Scan for the cell matching the given text and deliver its (X, Y) coordinate at center. 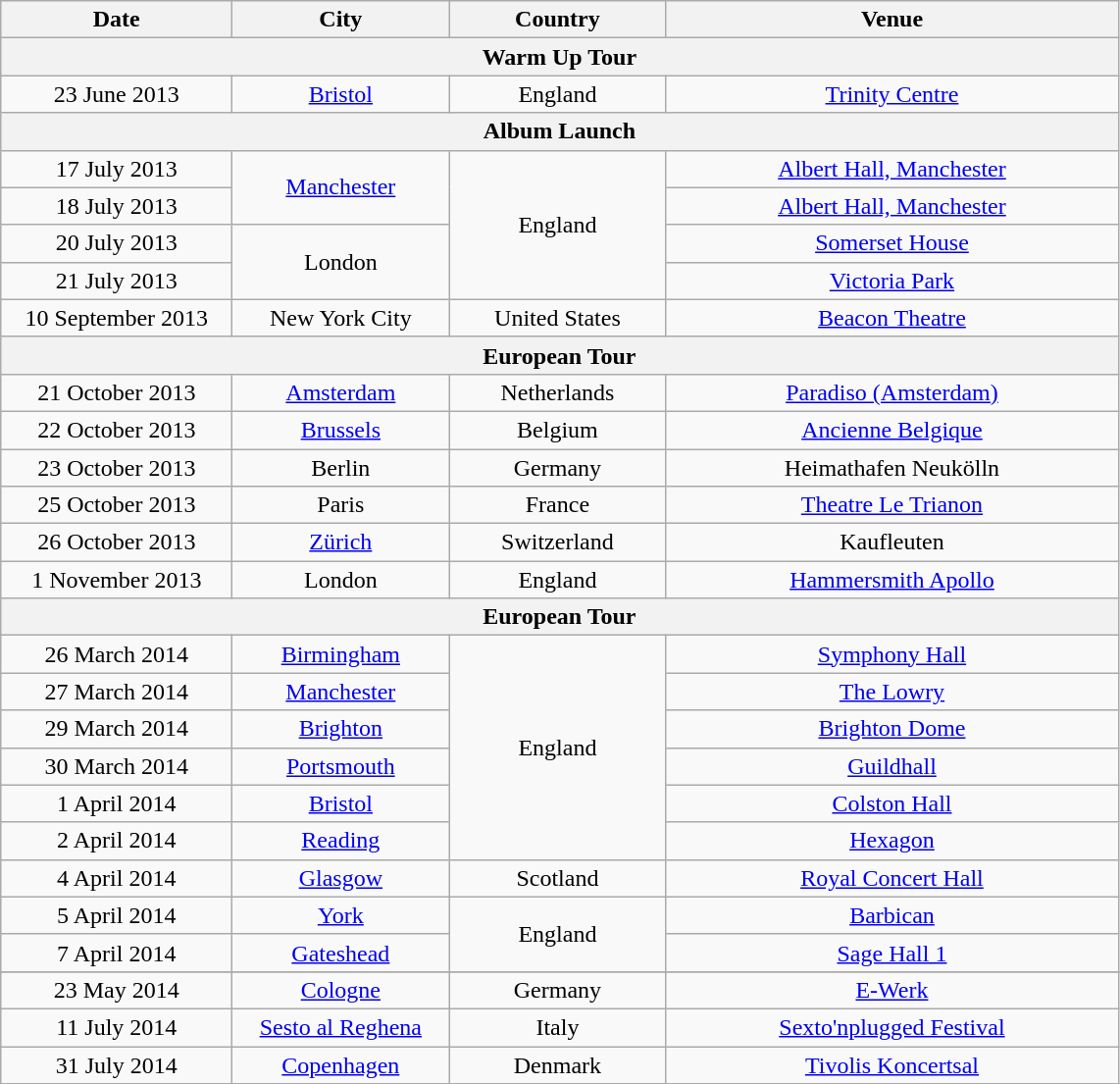
23 June 2013 (117, 94)
Reading (341, 841)
Barbican (892, 915)
Switzerland (557, 542)
United States (557, 318)
1 April 2014 (117, 803)
Denmark (557, 1064)
France (557, 505)
City (341, 20)
26 March 2014 (117, 654)
4 April 2014 (117, 878)
Trinity Centre (892, 94)
Colston Hall (892, 803)
Warm Up Tour (559, 57)
Italy (557, 1027)
23 May 2014 (117, 990)
Zürich (341, 542)
11 July 2014 (117, 1027)
31 July 2014 (117, 1064)
25 October 2013 (117, 505)
York (341, 915)
Royal Concert Hall (892, 878)
23 October 2013 (117, 468)
17 July 2013 (117, 169)
Cologne (341, 990)
26 October 2013 (117, 542)
Country (557, 20)
20 July 2013 (117, 243)
Beacon Theatre (892, 318)
Gateshead (341, 953)
1 November 2013 (117, 580)
Ancienne Belgique (892, 430)
Paradiso (Amsterdam) (892, 392)
Scotland (557, 878)
Date (117, 20)
Hexagon (892, 841)
18 July 2013 (117, 206)
Berlin (341, 468)
The Lowry (892, 692)
21 July 2013 (117, 281)
Copenhagen (341, 1064)
Tivolis Koncertsal (892, 1064)
Guildhall (892, 766)
Glasgow (341, 878)
Netherlands (557, 392)
30 March 2014 (117, 766)
New York City (341, 318)
Somerset House (892, 243)
27 March 2014 (117, 692)
2 April 2014 (117, 841)
22 October 2013 (117, 430)
Paris (341, 505)
Brussels (341, 430)
10 September 2013 (117, 318)
29 March 2014 (117, 729)
Brighton (341, 729)
Heimathafen Neukölln (892, 468)
Victoria Park (892, 281)
Sexto'nplugged Festival (892, 1027)
Symphony Hall (892, 654)
7 April 2014 (117, 953)
Kaufleuten (892, 542)
E-Werk (892, 990)
Sesto al Reghena (341, 1027)
Birmingham (341, 654)
21 October 2013 (117, 392)
Sage Hall 1 (892, 953)
5 April 2014 (117, 915)
Venue (892, 20)
Theatre Le Trianon (892, 505)
Brighton Dome (892, 729)
Portsmouth (341, 766)
Belgium (557, 430)
Hammersmith Apollo (892, 580)
Amsterdam (341, 392)
Album Launch (559, 131)
